Capture the cell that displays the provided text and extract its [X, Y] central coordinate. 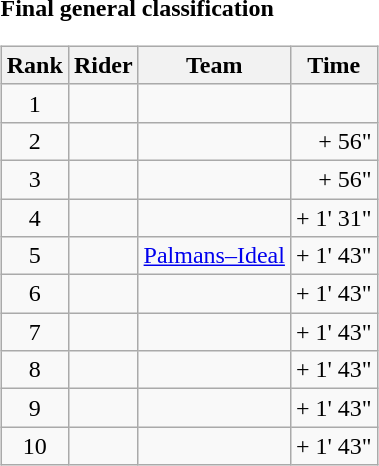
4 [34, 217]
3 [34, 179]
2 [34, 141]
Time [334, 65]
10 [34, 446]
Palmans–Ideal [214, 256]
1 [34, 103]
Rider [103, 65]
+ 1' 31" [334, 217]
5 [34, 256]
8 [34, 370]
Team [214, 65]
9 [34, 408]
6 [34, 294]
Rank [34, 65]
7 [34, 332]
